Find where the given text appears and provide that cell's center as (X, Y) coordinate. 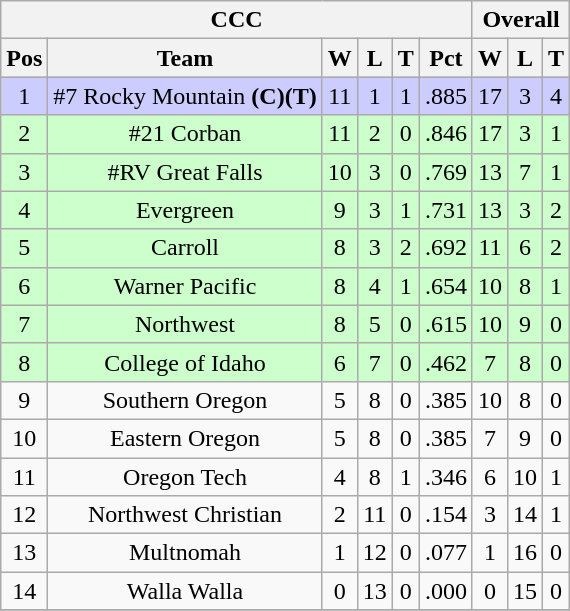
Oregon Tech (185, 477)
Team (185, 58)
College of Idaho (185, 362)
.000 (446, 591)
16 (526, 553)
Carroll (185, 248)
.654 (446, 286)
Eastern Oregon (185, 438)
.615 (446, 324)
Pos (24, 58)
.346 (446, 477)
.846 (446, 134)
.731 (446, 210)
.077 (446, 553)
Evergreen (185, 210)
Northwest Christian (185, 515)
Overall (520, 20)
#7 Rocky Mountain (C)(T) (185, 96)
.154 (446, 515)
Multnomah (185, 553)
Pct (446, 58)
Warner Pacific (185, 286)
.769 (446, 172)
.885 (446, 96)
Northwest (185, 324)
#RV Great Falls (185, 172)
Walla Walla (185, 591)
15 (526, 591)
CCC (237, 20)
.462 (446, 362)
Southern Oregon (185, 400)
#21 Corban (185, 134)
.692 (446, 248)
